From the cell containing the given text, extract its center point as (x, y) coordinate. 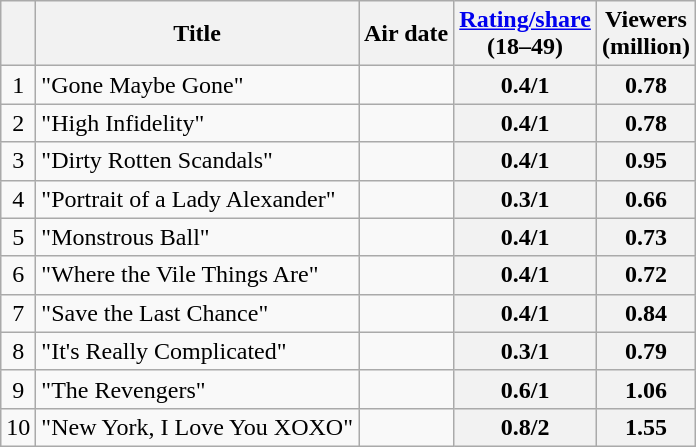
0.95 (646, 161)
Air date (406, 34)
1.55 (646, 427)
Viewers(million) (646, 34)
1 (18, 85)
"Gone Maybe Gone" (198, 85)
"It's Really Complicated" (198, 351)
0.66 (646, 199)
0.72 (646, 275)
0.79 (646, 351)
8 (18, 351)
"New York, I Love You XOXO" (198, 427)
"High Infidelity" (198, 123)
Title (198, 34)
5 (18, 237)
"Monstrous Ball" (198, 237)
"Save the Last Chance" (198, 313)
"Portrait of a Lady Alexander" (198, 199)
Rating/share(18–49) (526, 34)
10 (18, 427)
9 (18, 389)
4 (18, 199)
2 (18, 123)
0.6/1 (526, 389)
7 (18, 313)
1.06 (646, 389)
6 (18, 275)
0.84 (646, 313)
"Dirty Rotten Scandals" (198, 161)
3 (18, 161)
"Where the Vile Things Are" (198, 275)
0.73 (646, 237)
0.8/2 (526, 427)
"The Revengers" (198, 389)
